Find where the given text appears and provide that cell's center as [X, Y] coordinate. 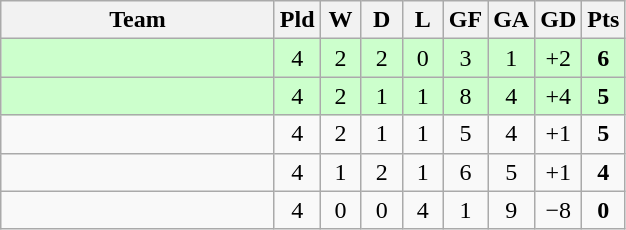
GD [558, 20]
8 [465, 96]
W [340, 20]
GA [512, 20]
L [422, 20]
9 [512, 210]
−8 [558, 210]
Pld [297, 20]
D [382, 20]
3 [465, 58]
+4 [558, 96]
Team [138, 20]
Pts [604, 20]
GF [465, 20]
+2 [558, 58]
